Identify which cell holds the provided text, then report its [x, y] central coordinate. 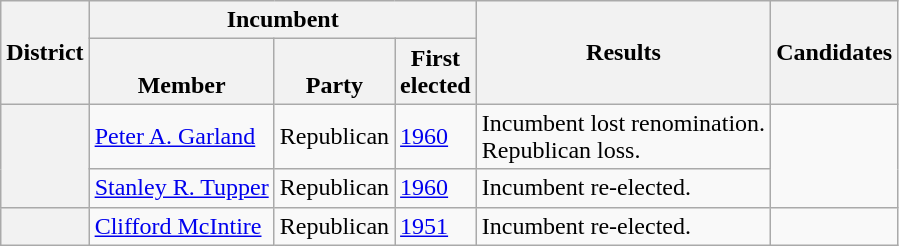
Stanley R. Tupper [182, 188]
Clifford McIntire [182, 226]
Candidates [834, 52]
Member [182, 72]
District [45, 52]
Incumbent [282, 20]
Party [334, 72]
1951 [436, 226]
Firstelected [436, 72]
Results [623, 52]
Incumbent lost renomination.Republican loss. [623, 136]
Peter A. Garland [182, 136]
